From the cell containing the given text, extract its center point as (X, Y) coordinate. 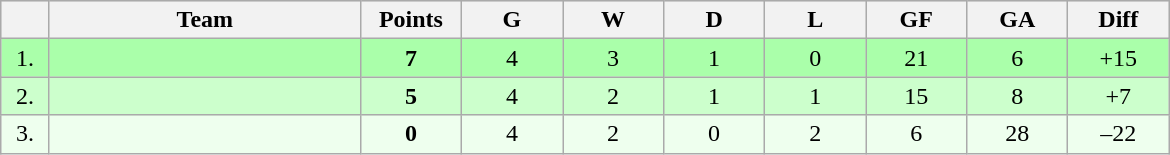
GF (916, 20)
5 (410, 96)
–22 (1118, 134)
28 (1018, 134)
G (512, 20)
Team (204, 20)
8 (1018, 96)
L (816, 20)
21 (916, 58)
+15 (1118, 58)
+7 (1118, 96)
15 (916, 96)
3 (612, 58)
7 (410, 58)
1. (26, 58)
Points (410, 20)
3. (26, 134)
GA (1018, 20)
W (612, 20)
2. (26, 96)
Diff (1118, 20)
D (714, 20)
